Capture the cell that displays the provided text and extract its [X, Y] central coordinate. 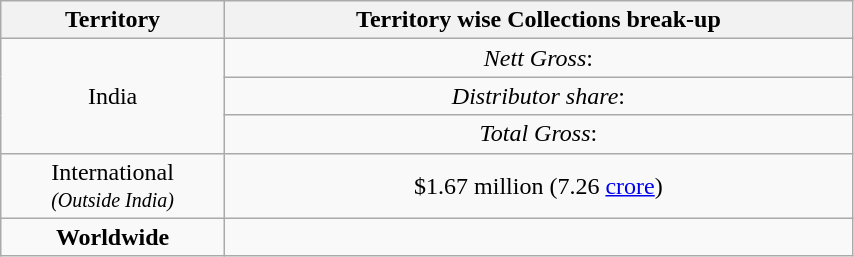
Worldwide [113, 237]
Territory wise Collections break-up [538, 20]
Distributor share: [538, 96]
Nett Gross: [538, 58]
Territory [113, 20]
$1.67 million (7.26 crore) [538, 186]
Total Gross: [538, 134]
India [113, 96]
International (Outside India) [113, 186]
